Capture the cell that displays the provided text and extract its (X, Y) central coordinate. 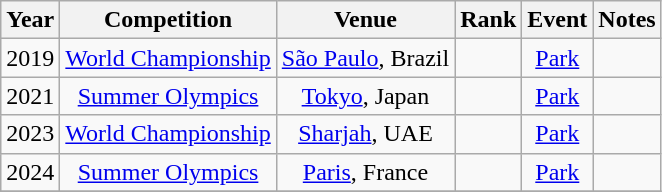
São Paulo, Brazil (365, 58)
Venue (365, 20)
Event (558, 20)
Sharjah, UAE (365, 134)
2021 (30, 96)
Notes (627, 20)
Tokyo, Japan (365, 96)
Competition (168, 20)
2024 (30, 172)
2023 (30, 134)
Rank (488, 20)
Year (30, 20)
Paris, France (365, 172)
2019 (30, 58)
